Search for the cell housing the specified text and yield its [X, Y] center coordinate. 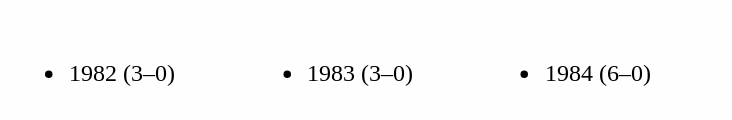
1984 (6–0) [568, 60]
1982 (3–0) [92, 60]
1983 (3–0) [330, 60]
